Search for the cell housing the specified text and yield its (X, Y) center coordinate. 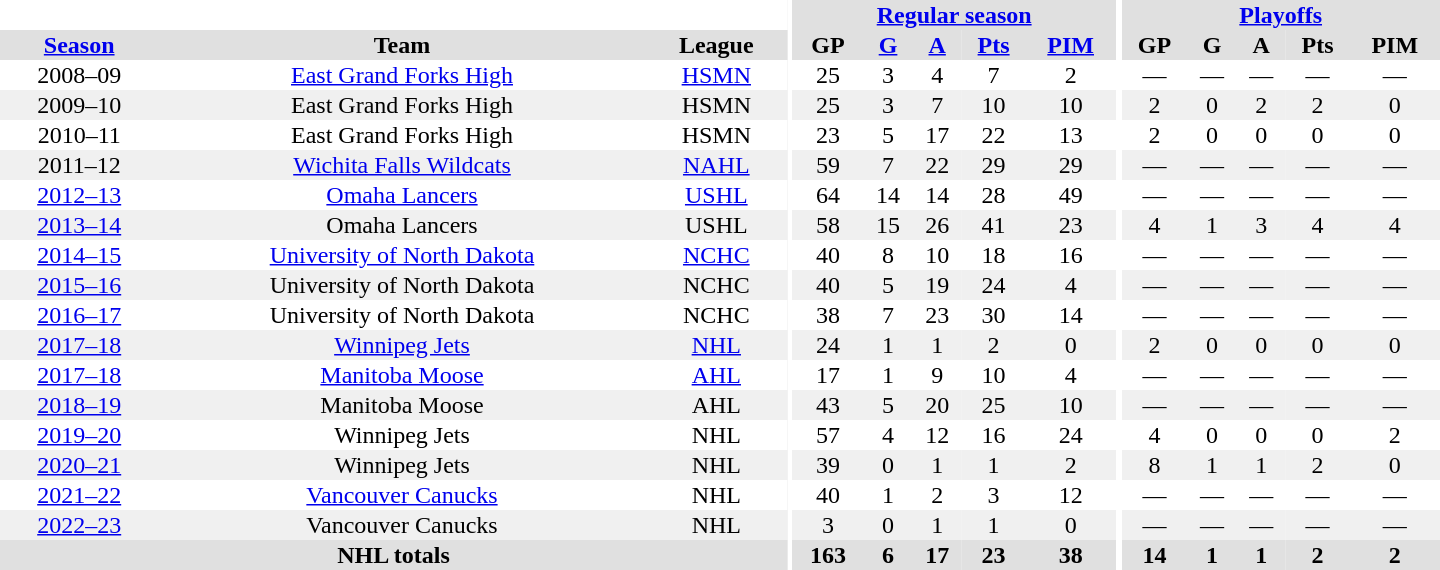
2021–22 (79, 495)
59 (828, 165)
6 (888, 555)
58 (828, 225)
28 (994, 195)
2020–21 (79, 465)
41 (994, 225)
19 (938, 285)
League (716, 45)
39 (828, 465)
2013–14 (79, 225)
2008–09 (79, 75)
NHL totals (394, 555)
Season (79, 45)
NAHL (716, 165)
49 (1070, 195)
Wichita Falls Wildcats (402, 165)
2009–10 (79, 105)
163 (828, 555)
18 (994, 255)
Playoffs (1280, 15)
57 (828, 435)
Team (402, 45)
20 (938, 405)
13 (1070, 135)
30 (994, 315)
64 (828, 195)
15 (888, 225)
26 (938, 225)
2016–17 (79, 315)
2014–15 (79, 255)
Regular season (954, 15)
43 (828, 405)
2012–13 (79, 195)
2010–11 (79, 135)
2011–12 (79, 165)
2018–19 (79, 405)
2015–16 (79, 285)
9 (938, 375)
2019–20 (79, 435)
2022–23 (79, 525)
